For the text-containing cell, return its midpoint in (X, Y) coordinate format. 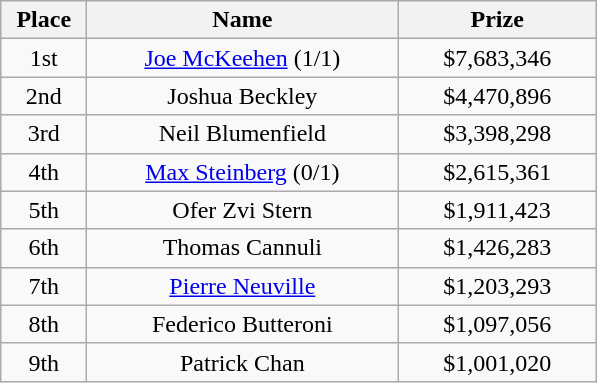
Neil Blumenfield (242, 134)
Ofer Zvi Stern (242, 210)
Name (242, 20)
$7,683,346 (498, 58)
$3,398,298 (498, 134)
$1,203,293 (498, 286)
Patrick Chan (242, 362)
7th (44, 286)
4th (44, 172)
Federico Butteroni (242, 324)
5th (44, 210)
$1,426,283 (498, 248)
8th (44, 324)
Place (44, 20)
$2,615,361 (498, 172)
$4,470,896 (498, 96)
3rd (44, 134)
Max Steinberg (0/1) (242, 172)
2nd (44, 96)
$1,097,056 (498, 324)
$1,001,020 (498, 362)
6th (44, 248)
Pierre Neuville (242, 286)
1st (44, 58)
Prize (498, 20)
9th (44, 362)
$1,911,423 (498, 210)
Thomas Cannuli (242, 248)
Joe McKeehen (1/1) (242, 58)
Joshua Beckley (242, 96)
